Detect which cell encompasses the target text, then output its [x, y] center coordinate. 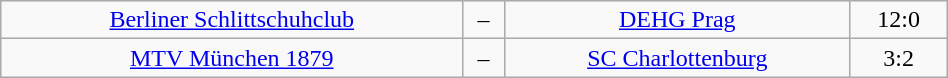
3:2 [898, 58]
DEHG Prag [677, 20]
12:0 [898, 20]
MTV München 1879 [232, 58]
Berliner Schlittschuhclub [232, 20]
SC Charlottenburg [677, 58]
